Capture the cell that displays the provided text and extract its [X, Y] central coordinate. 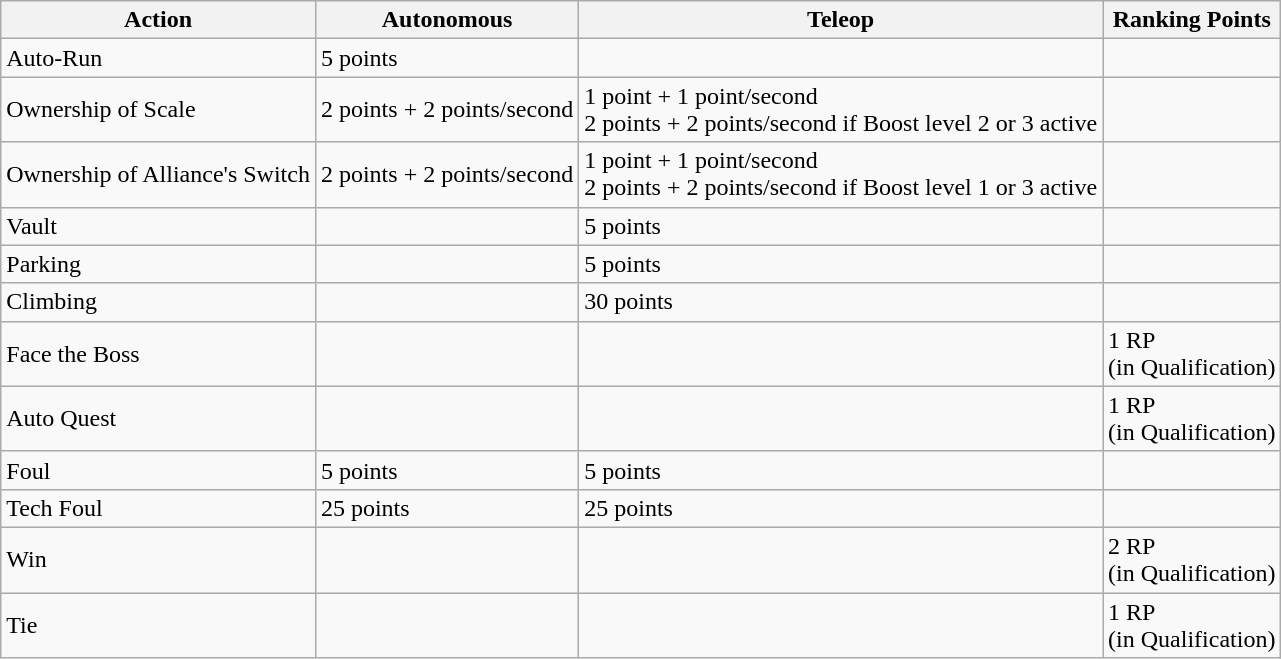
Action [158, 20]
1 point + 1 point/second2 points + 2 points/second if Boost level 1 or 3 active [841, 174]
Face the Boss [158, 354]
Foul [158, 470]
Teleop [841, 20]
30 points [841, 302]
Auto Quest [158, 418]
Parking [158, 264]
Climbing [158, 302]
Ranking Points [1192, 20]
Win [158, 560]
Tie [158, 624]
Tech Foul [158, 508]
Auto-Run [158, 58]
Ownership of Alliance's Switch [158, 174]
Vault [158, 226]
Autonomous [446, 20]
1 point + 1 point/second2 points + 2 points/second if Boost level 2 or 3 active [841, 110]
2 RP(in Qualification) [1192, 560]
Ownership of Scale [158, 110]
